Detect which cell encompasses the target text, then output its (X, Y) center coordinate. 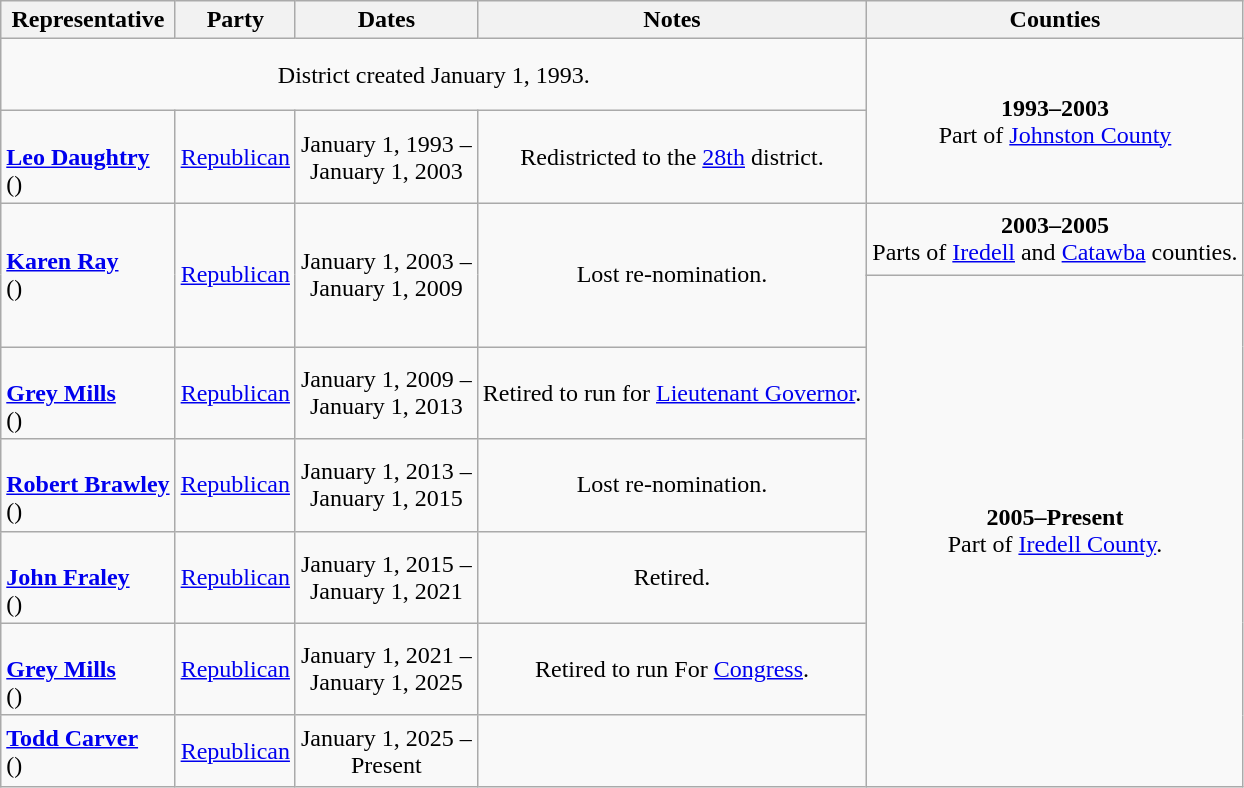
2003–2005 Parts of Iredell and Catawba counties. (1055, 239)
Retired to run For Congress. (672, 669)
January 1, 2025 – Present (386, 751)
January 1, 2009 – January 1, 2013 (386, 393)
Todd Carver() (88, 751)
Party (235, 20)
District created January 1, 1993. (434, 75)
Redistricted to the 28th district. (672, 157)
John Fraley() (88, 577)
January 1, 2015 – January 1, 2021 (386, 577)
Counties (1055, 20)
January 1, 2013 – January 1, 2015 (386, 485)
January 1, 2021 – January 1, 2025 (386, 669)
Notes (672, 20)
January 1, 1993 – January 1, 2003 (386, 157)
Robert Brawley() (88, 485)
January 1, 2003 – January 1, 2009 (386, 275)
Dates (386, 20)
Representative (88, 20)
Retired to run for Lieutenant Governor. (672, 393)
1993–2003 Part of Johnston County (1055, 121)
2005–Present Part of Iredell County. (1055, 531)
Retired. (672, 577)
Leo Daughtry() (88, 157)
Karen Ray() (88, 275)
